Output the [x, y] coordinate of the center of the cell containing the given text.  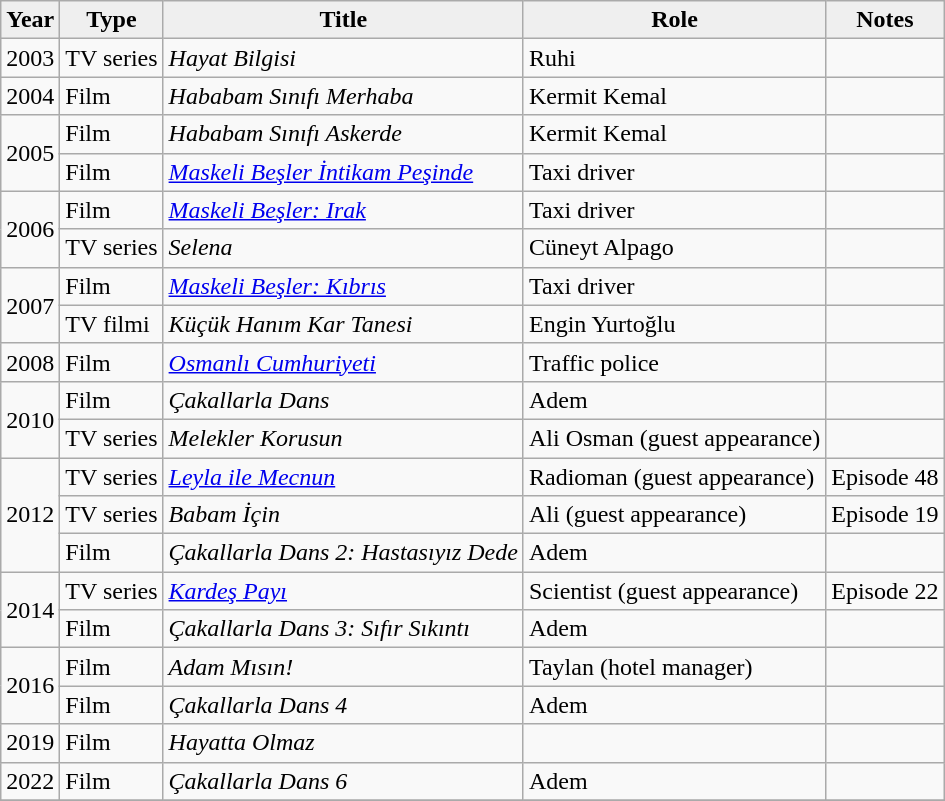
Maskeli Beşler İntikam Peşinde [343, 172]
Selena [343, 248]
Taylan (hotel manager) [674, 667]
2012 [30, 515]
Çakallarla Dans 2: Hastasıyız Dede [343, 553]
Year [30, 20]
Çakallarla Dans [343, 400]
Role [674, 20]
Maskeli Beşler: Irak [343, 210]
Ali (guest appearance) [674, 515]
Maskeli Beşler: Kıbrıs [343, 286]
Type [112, 20]
Radioman (guest appearance) [674, 477]
2016 [30, 686]
Scientist (guest appearance) [674, 591]
Adam Mısın! [343, 667]
Hababam Sınıfı Merhaba [343, 96]
Notes [885, 20]
Title [343, 20]
Hayatta Olmaz [343, 743]
2004 [30, 96]
Cüneyt Alpago [674, 248]
Engin Yurtoğlu [674, 324]
2019 [30, 743]
Traffic police [674, 362]
2008 [30, 362]
2006 [30, 229]
2007 [30, 305]
Çakallarla Dans 4 [343, 705]
Episode 19 [885, 515]
Kardeş Payı [343, 591]
Ali Osman (guest appearance) [674, 438]
2014 [30, 610]
Hayat Bilgisi [343, 58]
Leyla ile Mecnun [343, 477]
2022 [30, 781]
Çakallarla Dans 3: Sıfır Sıkıntı [343, 629]
Episode 22 [885, 591]
2010 [30, 419]
2005 [30, 153]
Melekler Korusun [343, 438]
2003 [30, 58]
TV filmi [112, 324]
Ruhi [674, 58]
Osmanlı Cumhuriyeti [343, 362]
Küçük Hanım Kar Tanesi [343, 324]
Çakallarla Dans 6 [343, 781]
Episode 48 [885, 477]
Babam İçin [343, 515]
Hababam Sınıfı Askerde [343, 134]
